From the cell containing the given text, extract its center point as [X, Y] coordinate. 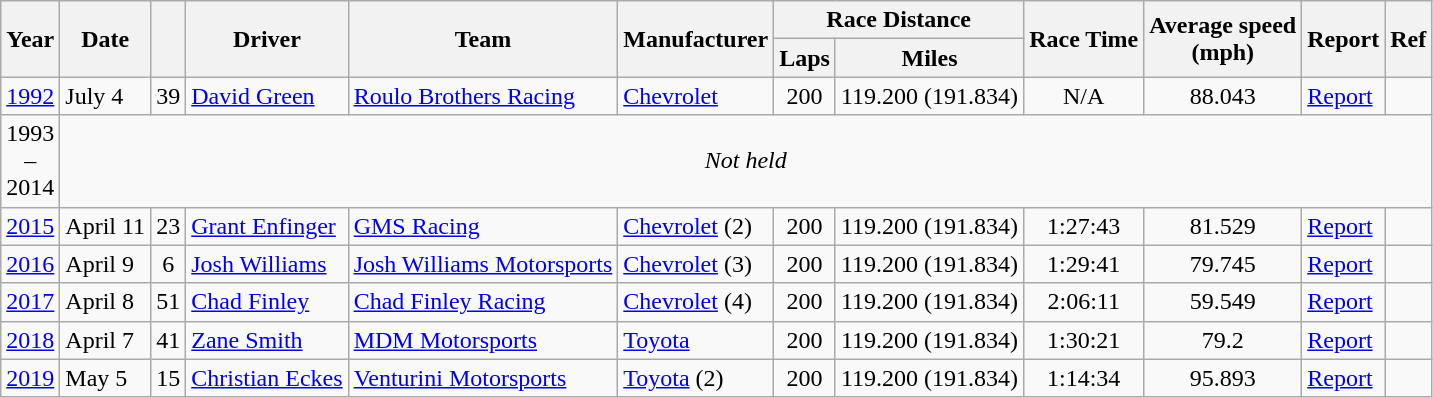
Team [483, 39]
Not held [746, 161]
April 7 [106, 340]
Roulo Brothers Racing [483, 96]
Chevrolet (4) [696, 302]
2019 [30, 378]
23 [168, 226]
Josh Williams Motorsports [483, 264]
N/A [1084, 96]
Chad Finley [267, 302]
59.549 [1223, 302]
Chevrolet [696, 96]
Chevrolet (2) [696, 226]
David Green [267, 96]
81.529 [1223, 226]
51 [168, 302]
1:14:34 [1084, 378]
41 [168, 340]
Christian Eckes [267, 378]
Chevrolet (3) [696, 264]
1993–2014 [30, 161]
88.043 [1223, 96]
July 4 [106, 96]
1:29:41 [1084, 264]
Grant Enfinger [267, 226]
Race Time [1084, 39]
Venturini Motorsports [483, 378]
1:27:43 [1084, 226]
Date [106, 39]
2015 [30, 226]
2016 [30, 264]
April 8 [106, 302]
MDM Motorsports [483, 340]
Laps [805, 58]
Zane Smith [267, 340]
Driver [267, 39]
Race Distance [899, 20]
2017 [30, 302]
79.2 [1223, 340]
79.745 [1223, 264]
2018 [30, 340]
Year [30, 39]
GMS Racing [483, 226]
May 5 [106, 378]
1:30:21 [1084, 340]
April 11 [106, 226]
6 [168, 264]
Ref [1408, 39]
15 [168, 378]
Toyota [696, 340]
Chad Finley Racing [483, 302]
April 9 [106, 264]
39 [168, 96]
Average speed(mph) [1223, 39]
Miles [929, 58]
Manufacturer [696, 39]
95.893 [1223, 378]
1992 [30, 96]
Josh Williams [267, 264]
Toyota (2) [696, 378]
2:06:11 [1084, 302]
